Find where the given text appears and provide that cell's center as [x, y] coordinate. 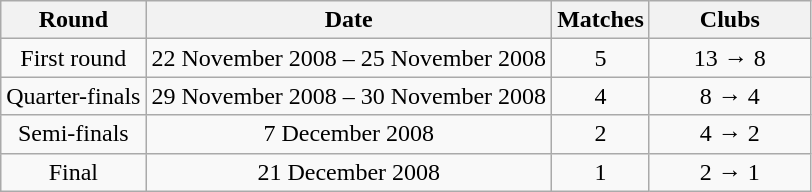
Matches [601, 20]
13 → 8 [730, 58]
29 November 2008 – 30 November 2008 [349, 96]
21 December 2008 [349, 172]
5 [601, 58]
Date [349, 20]
Final [74, 172]
8 → 4 [730, 96]
2 [601, 134]
1 [601, 172]
Quarter-finals [74, 96]
7 December 2008 [349, 134]
Clubs [730, 20]
4 → 2 [730, 134]
22 November 2008 – 25 November 2008 [349, 58]
First round [74, 58]
Semi-finals [74, 134]
2 → 1 [730, 172]
4 [601, 96]
Round [74, 20]
